Find where the given text appears and provide that cell's center as (x, y) coordinate. 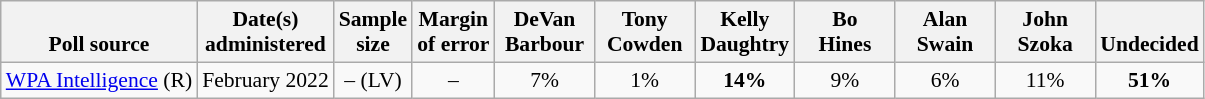
– (LV) (373, 80)
14% (745, 80)
Date(s)administered (266, 32)
6% (945, 80)
1% (645, 80)
51% (1149, 80)
11% (1045, 80)
– (453, 80)
WPA Intelligence (R) (99, 80)
Samplesize (373, 32)
AlanSwain (945, 32)
Marginof error (453, 32)
7% (544, 80)
JohnSzoka (1045, 32)
KellyDaughtry (745, 32)
Poll source (99, 32)
February 2022 (266, 80)
Undecided (1149, 32)
TonyCowden (645, 32)
BoHines (845, 32)
DeVanBarbour (544, 32)
9% (845, 80)
